Find where the given text appears and provide that cell's center as (X, Y) coordinate. 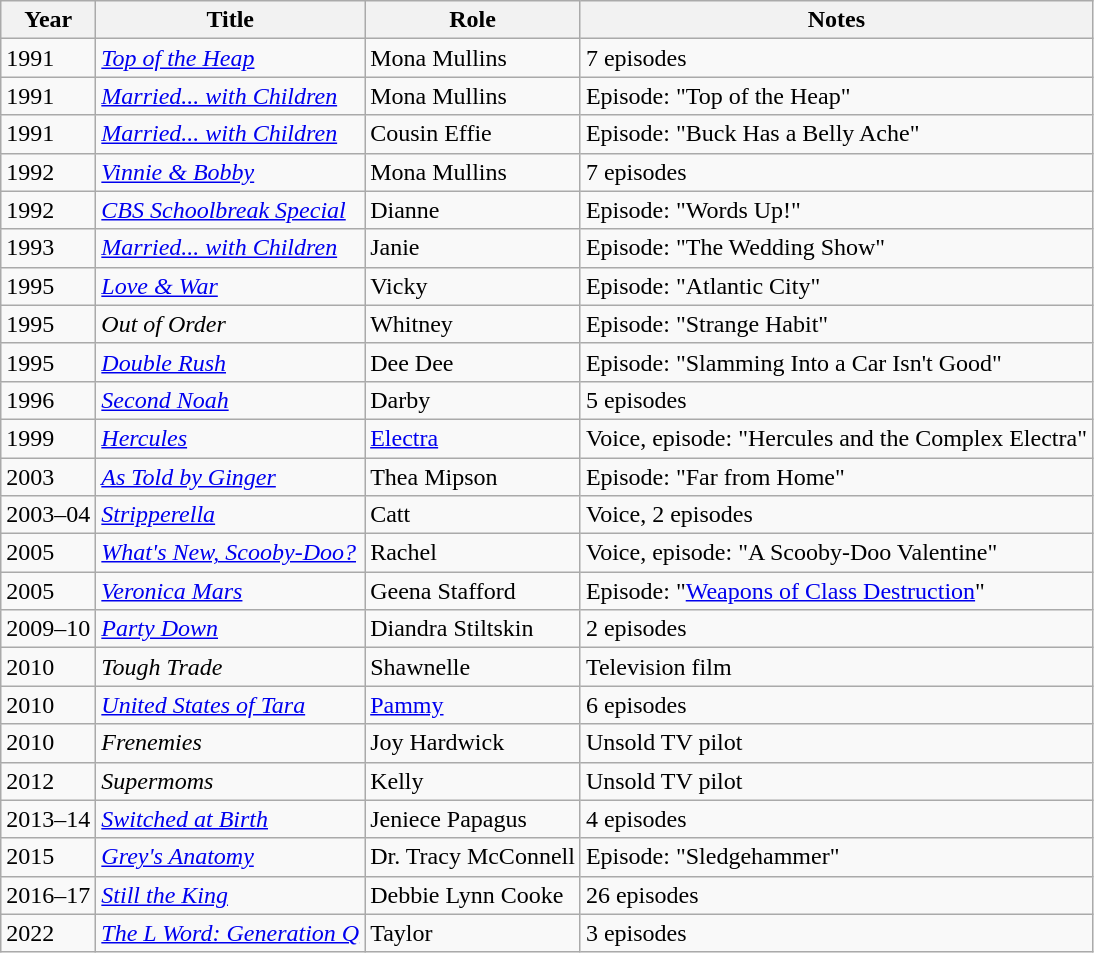
Taylor (473, 933)
Supermoms (230, 781)
Switched at Birth (230, 819)
2022 (48, 933)
Geena Stafford (473, 591)
4 episodes (836, 819)
5 episodes (836, 400)
Episode: "Words Up!" (836, 210)
United States of Tara (230, 705)
6 episodes (836, 705)
Tough Trade (230, 667)
Kelly (473, 781)
Stripperella (230, 515)
As Told by Ginger (230, 477)
Jeniece Papagus (473, 819)
2003 (48, 477)
Episode: "Buck Has a Belly Ache" (836, 134)
Pammy (473, 705)
Janie (473, 248)
Joy Hardwick (473, 743)
3 episodes (836, 933)
Darby (473, 400)
CBS Schoolbreak Special (230, 210)
Voice, 2 episodes (836, 515)
Episode: "The Wedding Show" (836, 248)
Second Noah (230, 400)
1996 (48, 400)
Electra (473, 438)
Episode: "Sledgehammer" (836, 857)
Party Down (230, 629)
Episode: "Strange Habit" (836, 324)
Voice, episode: "A Scooby-Doo Valentine" (836, 553)
Dee Dee (473, 362)
Out of Order (230, 324)
Year (48, 20)
The L Word: Generation Q (230, 933)
2015 (48, 857)
Episode: "Weapons of Class Destruction" (836, 591)
1993 (48, 248)
Vinnie & Bobby (230, 172)
Voice, episode: "Hercules and the Complex Electra" (836, 438)
Grey's Anatomy (230, 857)
Dianne (473, 210)
2016–17 (48, 895)
Episode: "Top of the Heap" (836, 96)
2 episodes (836, 629)
Rachel (473, 553)
Episode: "Atlantic City" (836, 286)
2009–10 (48, 629)
Episode: "Slamming Into a Car Isn't Good" (836, 362)
Diandra Stiltskin (473, 629)
Cousin Effie (473, 134)
Title (230, 20)
Top of the Heap (230, 58)
Vicky (473, 286)
Debbie Lynn Cooke (473, 895)
2012 (48, 781)
2013–14 (48, 819)
26 episodes (836, 895)
Frenemies (230, 743)
Catt (473, 515)
1999 (48, 438)
Notes (836, 20)
Love & War (230, 286)
Role (473, 20)
What's New, Scooby-Doo? (230, 553)
Still the King (230, 895)
Hercules (230, 438)
Veronica Mars (230, 591)
Television film (836, 667)
Whitney (473, 324)
Double Rush (230, 362)
Shawnelle (473, 667)
Dr. Tracy McConnell (473, 857)
Episode: "Far from Home" (836, 477)
2003–04 (48, 515)
Thea Mipson (473, 477)
